Detect which cell encompasses the target text, then output its (x, y) center coordinate. 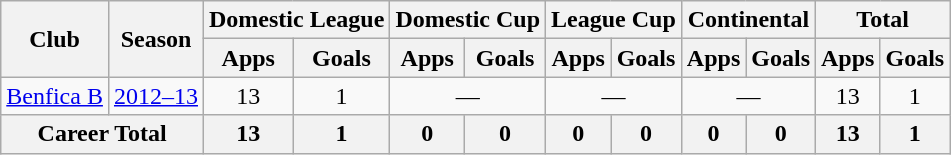
Continental (748, 20)
Club (55, 39)
Season (156, 39)
Domestic League (297, 20)
2012–13 (156, 96)
Domestic Cup (468, 20)
Career Total (102, 134)
Total (883, 20)
League Cup (614, 20)
Benfica B (55, 96)
